Determine the (X, Y) coordinate at the center of the cell enclosing the given text.  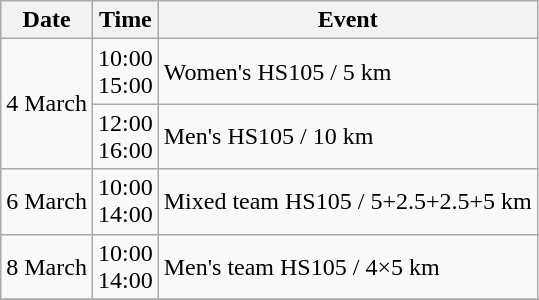
Date (47, 20)
10:0015:00 (125, 72)
Men's HS105 / 10 km (348, 136)
Women's HS105 / 5 km (348, 72)
Mixed team HS105 / 5+2.5+2.5+5 km (348, 202)
Men's team HS105 / 4×5 km (348, 266)
4 March (47, 104)
8 March (47, 266)
12:0016:00 (125, 136)
6 March (47, 202)
Time (125, 20)
Event (348, 20)
